Pinpoint the cell where the given text exists, returning its (X, Y) midpoint coordinate. 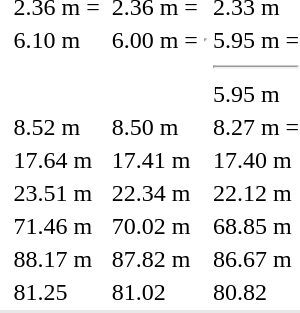
23.51 m (56, 193)
68.85 m (256, 226)
6.10 m (56, 67)
17.40 m (256, 160)
8.52 m (56, 127)
8.27 m = (256, 127)
88.17 m (56, 259)
22.12 m (256, 193)
8.50 m (154, 127)
5.95 m =5.95 m (256, 67)
81.02 (154, 292)
6.00 m = (154, 67)
71.46 m (56, 226)
17.64 m (56, 160)
81.25 (56, 292)
86.67 m (256, 259)
22.34 m (154, 193)
17.41 m (154, 160)
70.02 m (154, 226)
80.82 (256, 292)
87.82 m (154, 259)
